Locate the cell with the specified text and output its [X, Y] center coordinate. 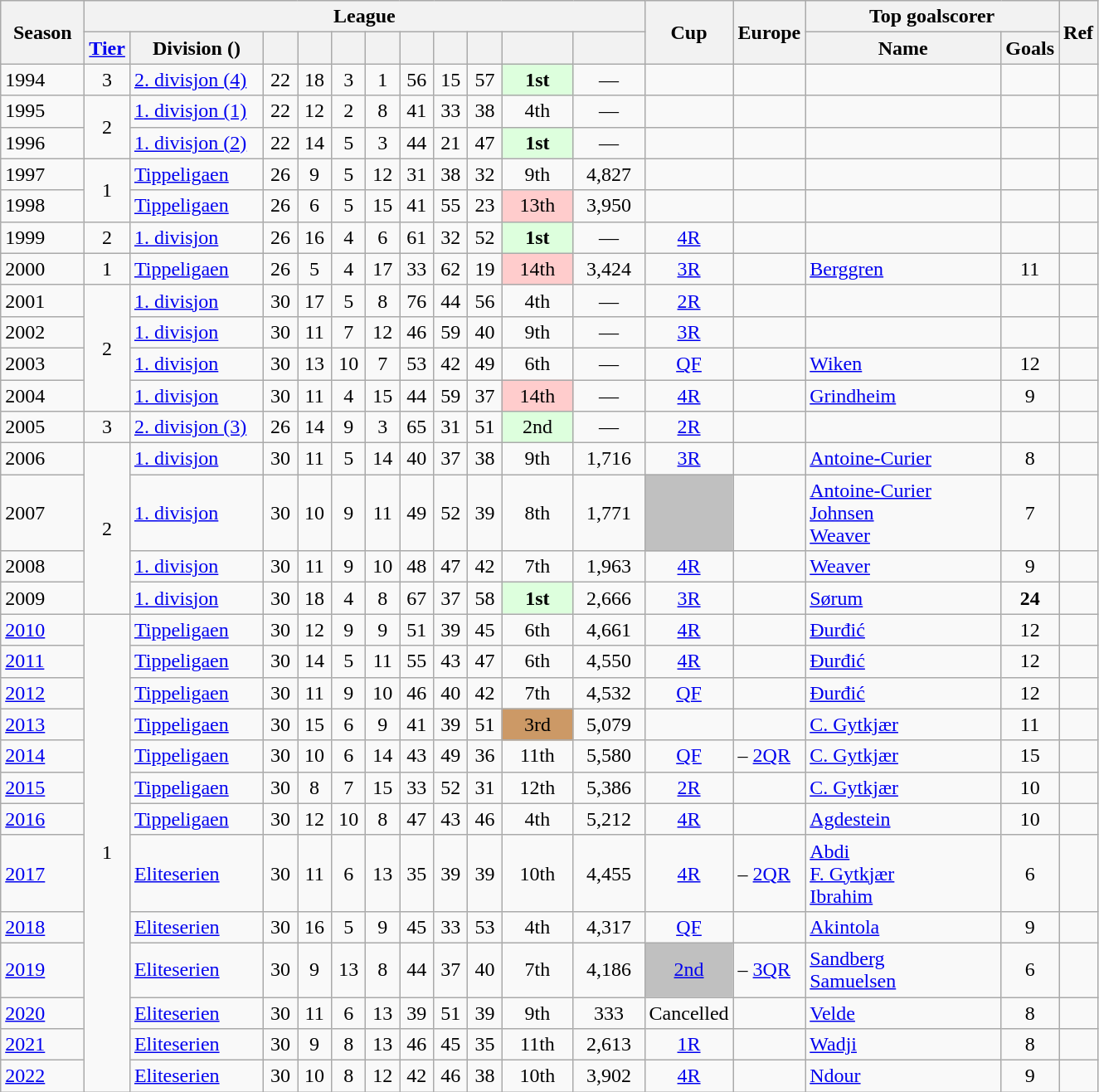
2018 [43, 927]
Name [903, 48]
2,666 [609, 598]
4,186 [609, 969]
1R [688, 1045]
2010 [43, 630]
2019 [43, 969]
1. divisjon (2) [196, 143]
2020 [43, 1013]
2004 [43, 396]
1994 [43, 80]
Antoine-CurierJohnsenWeaver [903, 513]
5,079 [609, 724]
4,661 [609, 630]
2007 [43, 513]
Velde [903, 1013]
1996 [43, 143]
1,716 [609, 459]
24 [1030, 598]
Tier [108, 48]
2017 [43, 873]
Wiken [903, 363]
3,424 [609, 269]
57 [484, 80]
Antoine-Curier [903, 459]
Cup [688, 32]
67 [416, 598]
1. divisjon (1) [196, 111]
2011 [43, 661]
1,771 [609, 513]
Berggren [903, 269]
4,532 [609, 693]
2014 [43, 756]
2006 [43, 459]
– 3QR [770, 969]
4,455 [609, 873]
SandbergSamuelsen [903, 969]
Akintola [903, 927]
5,386 [609, 787]
Season [43, 32]
Ref [1078, 32]
2,613 [609, 1045]
36 [484, 756]
2005 [43, 427]
23 [484, 206]
5,212 [609, 819]
65 [416, 427]
3,902 [609, 1076]
Goals [1030, 48]
Europe [770, 32]
13th [537, 206]
1999 [43, 237]
2000 [43, 269]
Agdestein [903, 819]
2. divisjon (4) [196, 80]
2001 [43, 300]
12th [537, 787]
2008 [43, 567]
3,950 [609, 206]
Division () [196, 48]
1,963 [609, 567]
3rd [537, 724]
4,550 [609, 661]
61 [416, 237]
2016 [43, 819]
8th [537, 513]
2009 [43, 598]
Ndour [903, 1076]
62 [451, 269]
Weaver [903, 567]
2012 [43, 693]
AbdiF. GytkjærIbrahim [903, 873]
58 [484, 598]
5,580 [609, 756]
Sørum [903, 598]
333 [609, 1013]
2021 [43, 1045]
19 [484, 269]
4,827 [609, 174]
1998 [43, 206]
2013 [43, 724]
1997 [43, 174]
2015 [43, 787]
2. divisjon (3) [196, 427]
76 [416, 300]
2022 [43, 1076]
2003 [43, 363]
2002 [43, 332]
21 [451, 143]
1995 [43, 111]
Top goalscorer [932, 17]
Wadji [903, 1045]
48 [416, 567]
4,317 [609, 927]
Grindheim [903, 396]
League [365, 17]
Cancelled [688, 1013]
